Pinpoint the cell where the given text exists, returning its [X, Y] midpoint coordinate. 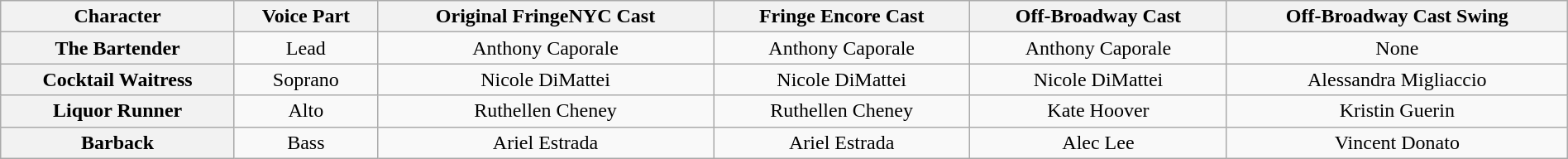
Kristin Guerin [1397, 111]
Original FringeNYC Cast [546, 17]
Character [117, 17]
None [1397, 48]
Soprano [306, 79]
Liquor Runner [117, 111]
Off-Broadway Cast [1098, 17]
Cocktail Waitress [117, 79]
Alec Lee [1098, 142]
Lead [306, 48]
Kate Hoover [1098, 111]
Barback [117, 142]
Fringe Encore Cast [842, 17]
Bass [306, 142]
Voice Part [306, 17]
Alessandra Migliaccio [1397, 79]
Alto [306, 111]
The Bartender [117, 48]
Off-Broadway Cast Swing [1397, 17]
Vincent Donato [1397, 142]
